Scan for the cell matching the given text and deliver its [X, Y] coordinate at center. 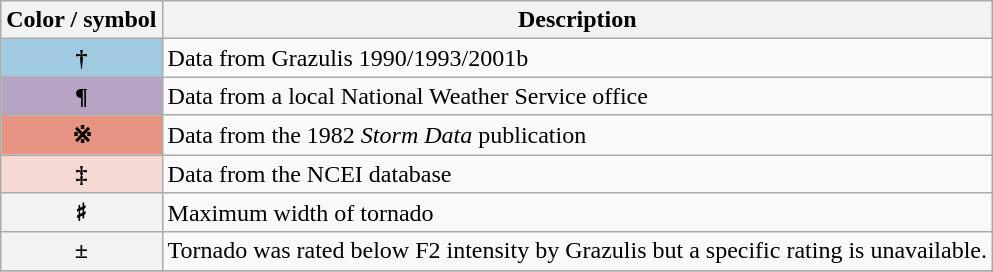
※ [82, 135]
± [82, 251]
Description [578, 20]
Data from Grazulis 1990/1993/2001b [578, 58]
Tornado was rated below F2 intensity by Grazulis but a specific rating is unavailable. [578, 251]
‡ [82, 173]
Data from the 1982 Storm Data publication [578, 135]
Color / symbol [82, 20]
Data from the NCEI database [578, 173]
† [82, 58]
♯ [82, 213]
¶ [82, 96]
Maximum width of tornado [578, 213]
Data from a local National Weather Service office [578, 96]
